Search for the cell housing the specified text and yield its [x, y] center coordinate. 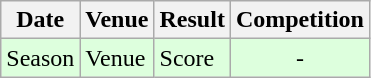
Score [192, 58]
Date [40, 20]
Season [40, 58]
Competition [300, 20]
Result [192, 20]
- [300, 58]
